Return the (X, Y) coordinate for the center point of the cell that contains the specified text.  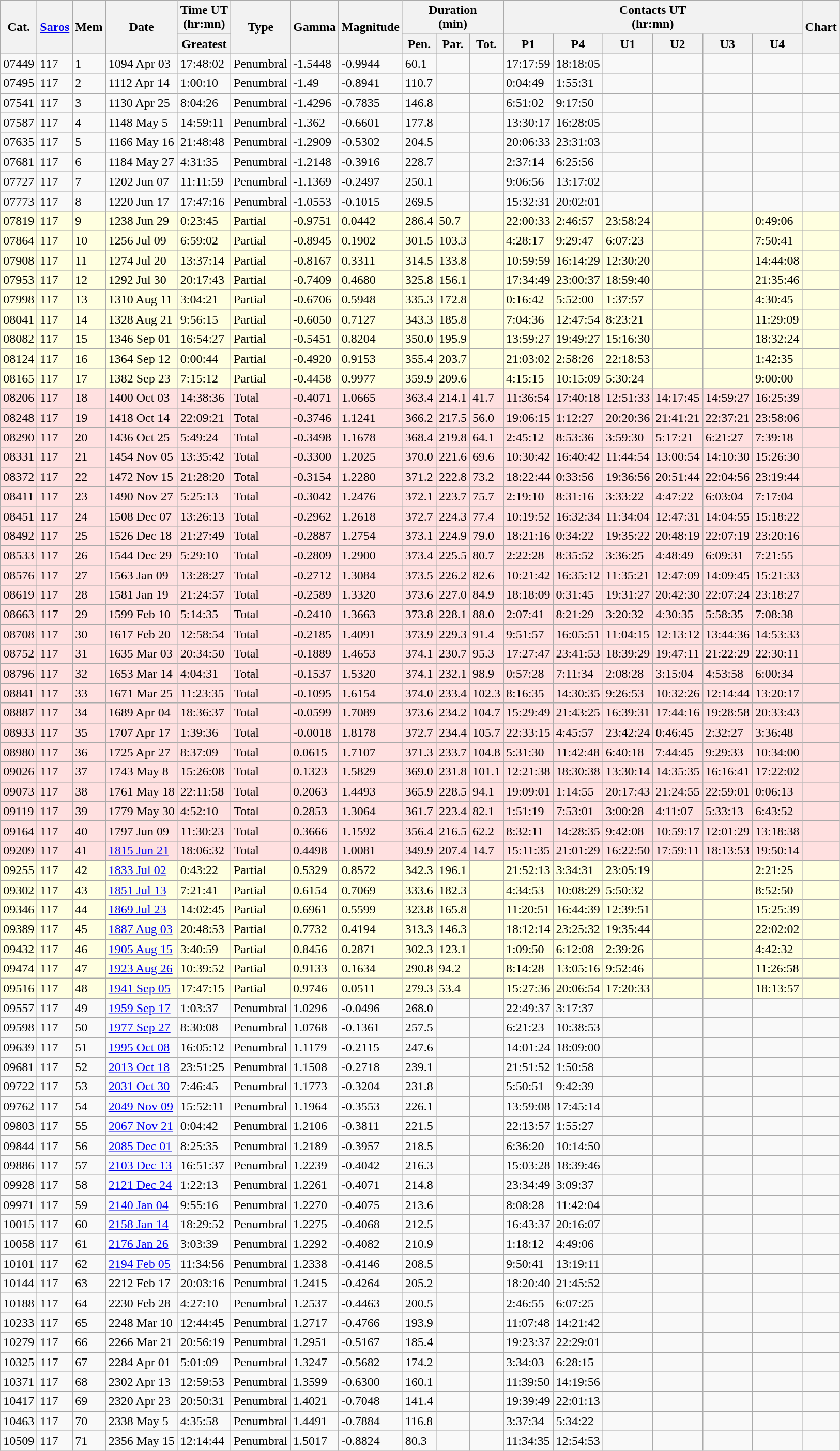
13 (89, 300)
333.6 (419, 890)
23:00:37 (578, 280)
6 (89, 162)
09681 (19, 1067)
10058 (19, 1244)
10:59:59 (528, 260)
29 (89, 615)
1.5017 (315, 1441)
4:47:22 (678, 496)
234.4 (453, 732)
4:30:45 (777, 300)
6:59:02 (204, 240)
79.0 (486, 536)
12 (89, 280)
-1.2909 (315, 142)
1.3663 (370, 615)
14:17:45 (678, 398)
4:53:58 (727, 674)
13:00:54 (678, 457)
228.7 (419, 162)
23:42:24 (628, 732)
61 (89, 1244)
2:37:14 (528, 162)
9:17:50 (578, 103)
14:01:24 (528, 1047)
1310 Aug 11 (142, 300)
80.7 (486, 555)
-1.5448 (315, 64)
232.1 (453, 674)
4:35:58 (204, 1421)
08533 (19, 555)
09474 (19, 969)
1.4091 (370, 634)
10144 (19, 1284)
07541 (19, 103)
15:29:49 (528, 713)
6:07:25 (578, 1303)
4:42:32 (777, 949)
11:29:09 (777, 319)
0.1902 (370, 240)
Greatest (204, 44)
2121 Dec 24 (142, 1185)
11:44:54 (628, 457)
226.1 (419, 1106)
13:37:14 (204, 260)
-0.4075 (370, 1205)
12:47:09 (678, 575)
20 (89, 437)
216.5 (453, 831)
9:29:47 (578, 240)
3:33:22 (628, 496)
4:31:35 (204, 162)
7:17:04 (777, 496)
07727 (19, 181)
1490 Nov 27 (142, 496)
08451 (19, 516)
9:00:00 (777, 378)
-0.8824 (370, 1441)
16:32:34 (578, 516)
7:08:38 (777, 615)
14:44:08 (777, 260)
14:21:42 (578, 1323)
56 (89, 1145)
17:47:16 (204, 201)
0:16:42 (528, 300)
1292 Jul 30 (142, 280)
22 (89, 477)
Duration(min) (453, 18)
21:27:49 (204, 536)
1.3320 (370, 595)
230.7 (453, 654)
12:47:31 (678, 516)
4:49:06 (578, 1244)
08124 (19, 359)
174.2 (419, 1362)
09209 (19, 850)
71 (89, 1441)
69 (89, 1401)
08165 (19, 378)
1.2717 (315, 1323)
1.0081 (370, 850)
-0.2809 (315, 555)
09971 (19, 1205)
-0.6050 (315, 319)
8:23:21 (628, 319)
10417 (19, 1401)
3 (89, 103)
0:43:22 (204, 870)
62 (89, 1264)
14:59:27 (727, 398)
39 (89, 811)
22:01:13 (578, 1401)
66 (89, 1342)
4:30:35 (678, 615)
205.2 (419, 1284)
6:25:56 (578, 162)
1346 Sep 01 (142, 339)
11:36:54 (528, 398)
23:05:19 (628, 870)
22:02:02 (777, 929)
363.4 (419, 398)
371.3 (419, 752)
20:50:31 (204, 1401)
0.0615 (315, 752)
17:44:16 (678, 713)
10:14:50 (578, 1145)
-0.7835 (370, 103)
Par. (453, 44)
63 (89, 1284)
19:09:01 (528, 791)
105.7 (486, 732)
373.1 (419, 536)
15:32:31 (528, 201)
372.1 (419, 496)
250.1 (419, 181)
3:03:39 (204, 1244)
10101 (19, 1264)
09164 (19, 831)
1.2537 (315, 1303)
18:13:57 (777, 988)
P1 (528, 44)
10188 (19, 1303)
1130 Apr 25 (142, 103)
1959 Sep 17 (142, 1008)
08887 (19, 713)
2176 Jan 26 (142, 1244)
21:24:57 (204, 595)
21 (89, 457)
15:16:30 (628, 339)
54 (89, 1106)
2:58:26 (578, 359)
18:18:09 (528, 595)
11:39:50 (528, 1382)
247.6 (419, 1047)
1:00:10 (204, 83)
07495 (19, 83)
0.3666 (315, 831)
-1.0553 (315, 201)
-0.7409 (315, 280)
18:39:46 (578, 1165)
1.2618 (370, 516)
17:48:02 (204, 64)
18:32:24 (777, 339)
1977 Sep 27 (142, 1028)
343.3 (419, 319)
16:35:12 (578, 575)
8:25:35 (204, 1145)
23:25:32 (578, 929)
13:19:11 (578, 1264)
0.8204 (370, 339)
08372 (19, 477)
373.9 (419, 634)
2158 Jan 14 (142, 1225)
07681 (19, 162)
08933 (19, 732)
08248 (19, 418)
-0.3042 (315, 496)
-0.6300 (370, 1382)
1653 Mar 14 (142, 674)
342.3 (419, 870)
-0.3154 (315, 477)
18:12:14 (528, 929)
12:13:12 (678, 634)
-1.2148 (315, 162)
U4 (777, 44)
15:03:28 (528, 1165)
1472 Nov 15 (142, 477)
P4 (578, 44)
373.5 (419, 575)
-0.8945 (315, 240)
23:34:49 (528, 1185)
Time UT(hr:mn) (204, 18)
-0.4264 (370, 1284)
365.9 (419, 791)
-0.4458 (315, 378)
373.4 (419, 555)
33 (89, 693)
0:33:56 (578, 477)
Chart (821, 27)
3:34:31 (578, 870)
12:01:29 (727, 831)
55 (89, 1126)
8:14:28 (528, 969)
3:15:04 (678, 674)
226.2 (453, 575)
26 (89, 555)
60.1 (419, 64)
233.7 (453, 752)
22:11:58 (204, 791)
1:12:27 (578, 418)
3:37:34 (528, 1421)
6:12:08 (578, 949)
1635 Mar 03 (142, 654)
07864 (19, 240)
13:59:08 (528, 1106)
1.2239 (315, 1165)
1.3247 (315, 1362)
221.5 (419, 1126)
185.4 (419, 1342)
80.3 (419, 1441)
8 (89, 201)
17 (89, 378)
22:37:21 (727, 418)
0.6154 (315, 890)
1.6154 (370, 693)
10371 (19, 1382)
43 (89, 890)
7:39:18 (777, 437)
19:28:58 (727, 713)
-0.1095 (315, 693)
23 (89, 496)
1599 Feb 10 (142, 615)
301.5 (419, 240)
22:09:21 (204, 418)
18:29:52 (204, 1225)
18:20:40 (528, 1284)
18:06:32 (204, 850)
22:29:01 (578, 1342)
218.5 (419, 1145)
14:35:35 (678, 772)
5:58:35 (727, 615)
0.0511 (370, 988)
1.7107 (370, 752)
16:44:39 (578, 910)
12:47:54 (578, 319)
356.4 (419, 831)
7 (89, 181)
1:51:19 (528, 811)
1202 Jun 07 (142, 181)
0.8572 (370, 870)
12:21:38 (528, 772)
75.7 (486, 496)
104.7 (486, 713)
09844 (19, 1145)
229.3 (453, 634)
1:18:12 (528, 1244)
09073 (19, 791)
1.4653 (370, 654)
14:38:36 (204, 398)
17:17:59 (528, 64)
227.0 (453, 595)
22:18:53 (628, 359)
22:07:24 (727, 595)
-0.5167 (370, 1342)
17:45:14 (578, 1106)
84.9 (486, 595)
165.8 (453, 910)
-0.3498 (315, 437)
1418 Oct 14 (142, 418)
31 (89, 654)
59 (89, 1205)
203.7 (453, 359)
23:51:25 (204, 1067)
49 (89, 1008)
5:50:32 (628, 890)
91.4 (486, 634)
302.3 (419, 949)
2:45:12 (528, 437)
1400 Oct 03 (142, 398)
22:07:19 (727, 536)
19 (89, 418)
1689 Apr 04 (142, 713)
2320 Apr 23 (142, 1401)
1220 Jun 17 (142, 201)
0:49:06 (777, 221)
65 (89, 1323)
18:36:37 (204, 713)
204.5 (419, 142)
1707 Apr 17 (142, 732)
17:47:15 (204, 988)
07819 (19, 221)
373.8 (419, 615)
18:18:05 (578, 64)
-0.9944 (370, 64)
-0.2115 (370, 1047)
8:08:28 (528, 1205)
11 (89, 260)
48 (89, 988)
10463 (19, 1421)
11:23:35 (204, 693)
16:39:31 (628, 713)
5:50:51 (528, 1087)
3:20:32 (628, 615)
0.3311 (370, 260)
88.0 (486, 615)
22:59:01 (727, 791)
104.8 (486, 752)
1.4493 (370, 791)
09346 (19, 910)
1815 Jun 21 (142, 850)
11:11:59 (204, 181)
6:07:23 (628, 240)
257.5 (419, 1028)
1:14:55 (578, 791)
23:58:24 (628, 221)
19:50:14 (777, 850)
-0.5682 (370, 1362)
22:49:37 (528, 1008)
09026 (19, 772)
20:06:54 (578, 988)
10:39:52 (204, 969)
16:25:39 (777, 398)
08290 (19, 437)
116.8 (419, 1421)
8:31:16 (578, 496)
09302 (19, 890)
13:30:14 (628, 772)
14:02:45 (204, 910)
11:34:35 (528, 1441)
20:02:01 (578, 201)
17:40:18 (578, 398)
08796 (19, 674)
19:06:15 (528, 418)
0:06:13 (777, 791)
56.0 (486, 418)
2284 Apr 01 (142, 1362)
08492 (19, 536)
196.1 (453, 870)
13:44:36 (727, 634)
23:41:53 (578, 654)
-0.4068 (370, 1225)
09389 (19, 929)
19:23:37 (528, 1342)
1544 Dec 29 (142, 555)
14 (89, 319)
21:52:13 (528, 870)
07953 (19, 280)
15:27:36 (528, 988)
2:46:55 (528, 1303)
22:00:33 (528, 221)
2212 Feb 17 (142, 1284)
7:04:36 (528, 319)
5:01:09 (204, 1362)
36 (89, 752)
101.1 (486, 772)
16:43:37 (528, 1225)
7:11:34 (578, 674)
18:39:29 (628, 654)
1382 Sep 23 (142, 378)
41.7 (486, 398)
1526 Dec 18 (142, 536)
13:28:27 (204, 575)
8:32:11 (528, 831)
5:31:30 (528, 752)
0:04:42 (204, 1126)
9 (89, 221)
6:40:18 (628, 752)
350.0 (419, 339)
16:16:41 (727, 772)
-0.4463 (370, 1303)
10:15:09 (578, 378)
5:52:00 (578, 300)
21:51:52 (528, 1067)
50.7 (453, 221)
221.6 (453, 457)
53.4 (453, 988)
10:59:17 (678, 831)
1274 Jul 20 (142, 260)
-0.3300 (315, 457)
1.4491 (315, 1421)
7:21:41 (204, 890)
2049 Nov 09 (142, 1106)
50 (89, 1028)
325.8 (419, 280)
1:39:36 (204, 732)
15:21:33 (777, 575)
14:19:56 (578, 1382)
1.1241 (370, 418)
98.9 (486, 674)
1.1773 (315, 1087)
1 (89, 64)
110.7 (419, 83)
1.8178 (370, 732)
10:08:29 (578, 890)
200.5 (419, 1303)
20:34:50 (204, 654)
1923 Aug 26 (142, 969)
209.6 (453, 378)
-0.2718 (370, 1067)
369.0 (419, 772)
08663 (19, 615)
1905 Aug 15 (142, 949)
286.4 (419, 221)
371.2 (419, 477)
62.2 (486, 831)
21:28:20 (204, 477)
0.5599 (370, 910)
32 (89, 674)
160.1 (419, 1382)
1995 Oct 08 (142, 1047)
15:26:08 (204, 772)
1.2900 (370, 555)
-0.2497 (370, 181)
08752 (19, 654)
23:18:27 (777, 595)
10:34:00 (777, 752)
52 (89, 1067)
-0.4146 (370, 1264)
20:20:36 (628, 418)
16:28:05 (578, 123)
2:21:25 (777, 870)
3:04:21 (204, 300)
0.9746 (315, 988)
6:09:31 (727, 555)
2302 Apr 13 (142, 1382)
1.2754 (370, 536)
1761 May 18 (142, 791)
1.1964 (315, 1106)
Saros (55, 27)
12:51:33 (628, 398)
Tot. (486, 44)
12:58:54 (204, 634)
7:53:01 (578, 811)
0.6961 (315, 910)
10509 (19, 1441)
41 (89, 850)
225.5 (453, 555)
20:42:30 (678, 595)
7:44:45 (678, 752)
0:34:22 (578, 536)
268.0 (419, 1008)
1.2280 (370, 477)
18:30:38 (578, 772)
1.1508 (315, 1067)
73.2 (486, 477)
08619 (19, 595)
1941 Sep 05 (142, 988)
15:11:35 (528, 850)
1328 Aug 21 (142, 319)
08331 (19, 457)
208.5 (419, 1264)
20:48:19 (678, 536)
2031 Oct 30 (142, 1087)
2338 May 5 (142, 1421)
09432 (19, 949)
1.5320 (370, 674)
323.8 (419, 910)
-0.6601 (370, 123)
09886 (19, 1165)
14:53:33 (777, 634)
313.3 (419, 929)
2:19:10 (528, 496)
68 (89, 1382)
228.1 (453, 615)
20:06:33 (528, 142)
2:39:26 (628, 949)
-0.0599 (315, 713)
0.4498 (315, 850)
11:35:21 (628, 575)
156.1 (453, 280)
17:20:33 (628, 988)
2140 Jan 04 (142, 1205)
13:30:17 (528, 123)
12:59:53 (204, 1382)
19:35:22 (628, 536)
6:00:34 (777, 674)
1:03:37 (204, 1008)
13:05:16 (578, 969)
6:03:04 (727, 496)
182.3 (453, 890)
51 (89, 1047)
23:58:06 (777, 418)
5 (89, 142)
19:47:11 (678, 654)
22:04:56 (727, 477)
0.8456 (315, 949)
2:08:28 (628, 674)
2067 Nov 21 (142, 1126)
28 (89, 595)
177.8 (419, 123)
4:11:07 (678, 811)
09639 (19, 1047)
10:30:42 (528, 457)
1238 Jun 29 (142, 221)
1.2951 (315, 1342)
1.3599 (315, 1382)
23:31:03 (578, 142)
1.2270 (315, 1205)
1.2025 (370, 457)
8:21:29 (578, 615)
-0.4766 (370, 1323)
10:38:53 (578, 1028)
08980 (19, 752)
0.9977 (370, 378)
1671 Mar 25 (142, 693)
58 (89, 1185)
3:36:25 (628, 555)
2194 Feb 05 (142, 1264)
13:59:27 (528, 339)
3:34:03 (528, 1362)
1184 May 27 (142, 162)
08576 (19, 575)
-0.5451 (315, 339)
07587 (19, 123)
11:04:15 (628, 634)
217.5 (453, 418)
-0.2185 (315, 634)
07773 (19, 201)
12:44:45 (204, 1323)
6:21:27 (727, 437)
8:16:35 (528, 693)
-0.2589 (315, 595)
21:45:52 (578, 1284)
20:48:53 (204, 929)
17:34:49 (528, 280)
07635 (19, 142)
-0.4082 (370, 1244)
-0.2962 (315, 516)
-0.4920 (315, 359)
19:35:44 (628, 929)
361.7 (419, 811)
1:42:35 (777, 359)
13:20:17 (777, 693)
223.4 (453, 811)
08206 (19, 398)
4 (89, 123)
15:52:11 (204, 1106)
18:21:16 (528, 536)
335.3 (419, 300)
374.0 (419, 693)
4:48:49 (678, 555)
46 (89, 949)
-0.3811 (370, 1126)
70 (89, 1421)
09803 (19, 1126)
11:30:23 (204, 831)
16:22:50 (628, 850)
53 (89, 1087)
0.4194 (370, 929)
228.5 (453, 791)
210.9 (419, 1244)
22:33:15 (528, 732)
19:39:49 (528, 1401)
5:33:13 (727, 811)
-0.2887 (315, 536)
1581 Jan 19 (142, 595)
6:36:20 (528, 1145)
8:04:26 (204, 103)
94.2 (453, 969)
08041 (19, 319)
57 (89, 1165)
17:59:11 (678, 850)
19:31:27 (628, 595)
35 (89, 732)
15:25:39 (777, 910)
18:22:44 (528, 477)
1.3084 (370, 575)
1256 Jul 09 (142, 240)
4:28:17 (528, 240)
21:48:48 (204, 142)
64.1 (486, 437)
16:40:42 (578, 457)
1166 May 16 (142, 142)
8:53:36 (578, 437)
-0.2712 (315, 575)
-0.8167 (315, 260)
9:52:46 (628, 969)
1.0665 (370, 398)
16 (89, 359)
1.0296 (315, 1008)
0:04:49 (528, 83)
11:42:48 (578, 752)
20:03:16 (204, 1284)
1.7089 (370, 713)
09119 (19, 811)
269.5 (419, 201)
-0.1015 (370, 201)
30 (89, 634)
6:21:23 (528, 1028)
44 (89, 910)
185.8 (453, 319)
0.7069 (370, 890)
11:07:48 (528, 1323)
-0.5302 (370, 142)
1364 Sep 12 (142, 359)
09598 (19, 1028)
23:20:16 (777, 536)
09516 (19, 988)
5:30:24 (628, 378)
172.8 (453, 300)
82.6 (486, 575)
233.4 (453, 693)
5:14:35 (204, 615)
223.7 (453, 496)
1:09:50 (528, 949)
2266 Mar 21 (142, 1342)
102.3 (486, 693)
10:21:42 (528, 575)
4:34:53 (528, 890)
222.8 (453, 477)
82.1 (486, 811)
1.3064 (370, 811)
14:28:35 (578, 831)
1.2338 (315, 1264)
3:00:28 (628, 811)
47 (89, 969)
-0.3957 (370, 1145)
-0.1537 (315, 674)
5:49:24 (204, 437)
15:18:22 (777, 516)
1:37:57 (628, 300)
17:22:02 (777, 772)
21:03:02 (528, 359)
-1.1369 (315, 181)
239.1 (419, 1067)
14:04:55 (727, 516)
12:39:51 (628, 910)
U1 (628, 44)
2013 Oct 18 (142, 1067)
08708 (19, 634)
0.7127 (370, 319)
2230 Feb 28 (142, 1303)
40 (89, 831)
1.1179 (315, 1047)
1.1592 (370, 831)
224.9 (453, 536)
1.2106 (315, 1126)
37 (89, 772)
1.2292 (315, 1244)
-0.4042 (370, 1165)
1833 Jul 02 (142, 870)
94.1 (486, 791)
5:29:10 (204, 555)
5:25:13 (204, 496)
14:59:11 (204, 123)
13:18:38 (777, 831)
4:52:10 (204, 811)
1094 Apr 03 (142, 64)
4:04:31 (204, 674)
1.0768 (315, 1028)
22:30:11 (777, 654)
18 (89, 398)
-0.3916 (370, 162)
-1.362 (315, 123)
95.3 (486, 654)
103.3 (453, 240)
0:23:45 (204, 221)
09928 (19, 1185)
1725 Apr 27 (142, 752)
11:34:04 (628, 516)
1869 Jul 23 (142, 910)
366.2 (419, 418)
0.2063 (315, 791)
0.9133 (315, 969)
77.4 (486, 516)
9:06:56 (528, 181)
314.5 (419, 260)
141.4 (419, 1401)
13:17:02 (578, 181)
1.2261 (315, 1185)
2248 Mar 10 (142, 1323)
1.2476 (370, 496)
9:50:41 (528, 1264)
16:05:12 (204, 1047)
34 (89, 713)
Date (142, 27)
-0.3746 (315, 418)
60 (89, 1225)
3:59:30 (628, 437)
5:34:22 (578, 1421)
1.2275 (315, 1225)
27 (89, 575)
Type (261, 27)
10279 (19, 1342)
14:09:45 (727, 575)
1797 Jun 09 (142, 831)
1563 Jan 09 (142, 575)
U3 (727, 44)
6:51:02 (528, 103)
0:31:45 (578, 595)
-1.4296 (315, 103)
7:15:12 (204, 378)
0.2853 (315, 811)
21:24:55 (678, 791)
1851 Jul 13 (142, 890)
07908 (19, 260)
14.7 (486, 850)
1454 Nov 05 (142, 457)
-0.0018 (315, 732)
U2 (678, 44)
6:28:15 (578, 1362)
212.5 (419, 1225)
10325 (19, 1362)
214.1 (453, 398)
21:41:21 (678, 418)
7:50:41 (777, 240)
9:51:57 (528, 634)
Cat. (19, 27)
09762 (19, 1106)
21:35:46 (777, 280)
09722 (19, 1087)
9:42:39 (578, 1087)
1.1678 (370, 437)
11:34:56 (204, 1264)
2:22:28 (528, 555)
13:26:13 (204, 516)
0.5948 (370, 300)
2356 May 15 (142, 1441)
1743 May 8 (142, 772)
1148 May 5 (142, 123)
21:43:25 (578, 713)
10015 (19, 1225)
0.9153 (370, 359)
1.2415 (315, 1284)
7:46:45 (204, 1087)
1508 Dec 07 (142, 516)
13:35:42 (204, 457)
1.4021 (315, 1401)
20:56:19 (204, 1342)
1.5829 (370, 772)
-0.1889 (315, 654)
07998 (19, 300)
3:36:48 (777, 732)
3:09:37 (578, 1185)
24 (89, 516)
67 (89, 1362)
0:46:45 (678, 732)
-0.2410 (315, 615)
219.8 (453, 437)
45 (89, 929)
Mem (89, 27)
18:13:53 (727, 850)
1.2189 (315, 1145)
8:37:09 (204, 752)
216.3 (419, 1165)
2 (89, 83)
10233 (19, 1323)
25 (89, 536)
1436 Oct 25 (142, 437)
Contacts UT(hr:mn) (653, 18)
279.3 (419, 988)
21:22:29 (727, 654)
42 (89, 870)
12:30:20 (628, 260)
12:54:53 (578, 1441)
1:55:27 (578, 1126)
8:30:08 (204, 1028)
359.9 (419, 378)
18:59:40 (628, 280)
234.2 (453, 713)
1617 Feb 20 (142, 634)
133.8 (453, 260)
20:51:44 (678, 477)
14:30:35 (578, 693)
4:45:57 (578, 732)
0.1634 (370, 969)
-0.0496 (370, 1008)
349.9 (419, 850)
146.8 (419, 103)
370.0 (419, 457)
213.6 (419, 1205)
-0.3553 (370, 1106)
9:55:16 (204, 1205)
08082 (19, 339)
-0.7884 (370, 1421)
4:27:10 (204, 1303)
9:56:15 (204, 319)
195.9 (453, 339)
21:01:29 (578, 850)
368.4 (419, 437)
8:35:52 (578, 555)
3:17:37 (578, 1008)
0.0442 (370, 221)
1:22:13 (204, 1185)
Gamma (315, 27)
224.3 (453, 516)
2:32:27 (727, 732)
7:21:55 (777, 555)
0.1323 (315, 772)
23:19:44 (777, 477)
16:14:29 (578, 260)
20:16:07 (578, 1225)
69.6 (486, 457)
0.5329 (315, 870)
207.4 (453, 850)
08841 (19, 693)
-0.3204 (370, 1087)
19:49:27 (578, 339)
10:32:26 (678, 693)
0.7732 (315, 929)
16:05:51 (578, 634)
355.4 (419, 359)
2085 Dec 01 (142, 1145)
07449 (19, 64)
214.8 (419, 1185)
09557 (19, 1008)
-0.1361 (370, 1028)
2:46:57 (578, 221)
6:43:52 (777, 811)
0:00:44 (204, 359)
-0.9751 (315, 221)
3:40:59 (204, 949)
-1.49 (315, 83)
16:54:27 (204, 339)
11:42:04 (578, 1205)
8:52:50 (777, 890)
290.8 (419, 969)
0:57:28 (528, 674)
19:36:56 (628, 477)
0.4680 (370, 280)
1112 Apr 14 (142, 83)
193.9 (419, 1323)
-0.8941 (370, 83)
09255 (19, 870)
0.2871 (370, 949)
14:10:30 (727, 457)
38 (89, 791)
1:50:58 (578, 1067)
10:19:52 (528, 516)
146.3 (453, 929)
123.1 (453, 949)
11:20:51 (528, 910)
1:55:31 (578, 83)
5:17:21 (678, 437)
-0.6706 (315, 300)
22:13:57 (528, 1126)
18:09:00 (578, 1047)
10 (89, 240)
9:26:53 (628, 693)
1887 Aug 03 (142, 929)
9:42:08 (628, 831)
Pen. (419, 44)
Magnitude (370, 27)
1779 May 30 (142, 811)
9:29:33 (727, 752)
15:26:30 (777, 457)
64 (89, 1303)
20:33:43 (777, 713)
08411 (19, 496)
2:07:41 (528, 615)
-0.7048 (370, 1401)
16:51:37 (204, 1165)
11:26:58 (777, 969)
4:15:15 (528, 378)
2103 Dec 13 (142, 1165)
17:27:47 (528, 654)
15 (89, 339)
